Provide the (X, Y) coordinate of the cell's center where the given text is located.  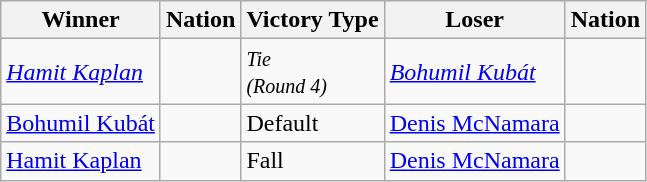
Tie(Round 4) (312, 72)
Winner (81, 20)
Loser (474, 20)
Fall (312, 161)
Default (312, 123)
Victory Type (312, 20)
